Extract the [x, y] coordinate from the center of the cell holding the provided text.  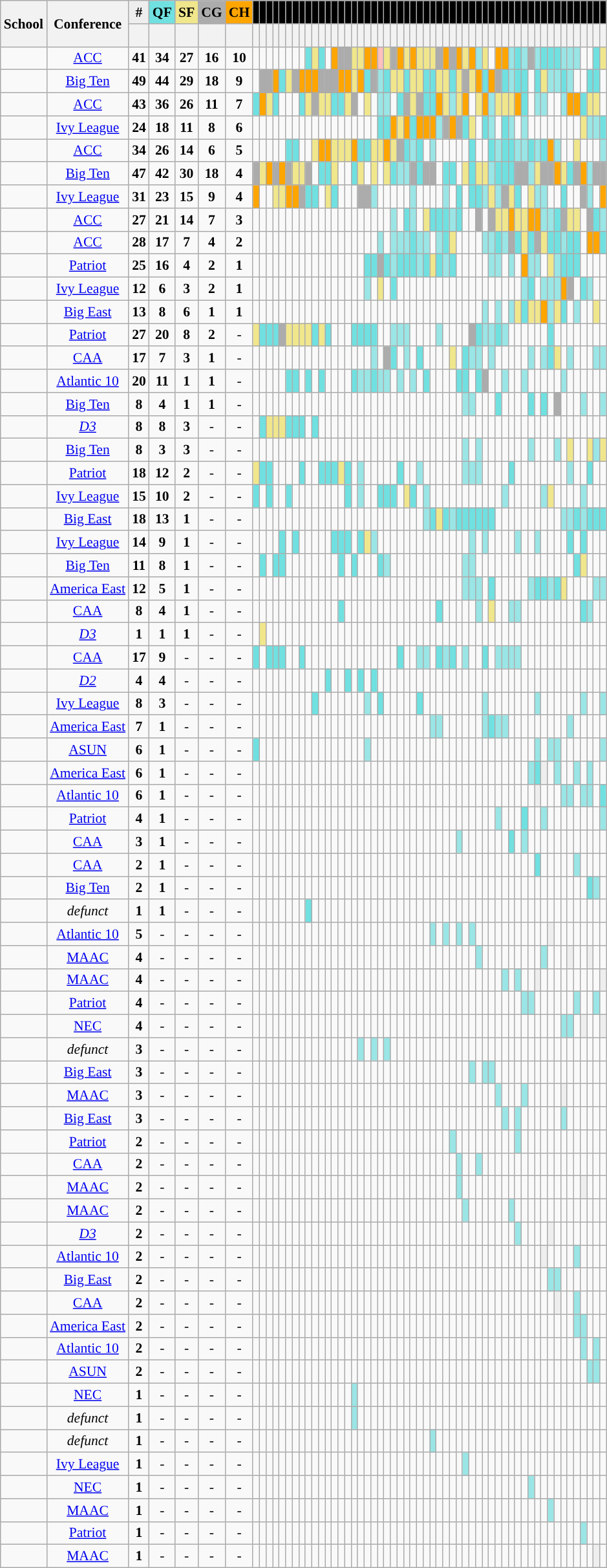
44 [162, 82]
21 [162, 220]
49 [139, 82]
47 [139, 174]
CG [212, 12]
24 [139, 127]
29 [186, 82]
41 [139, 58]
36 [162, 105]
D2 [88, 681]
28 [139, 243]
43 [139, 105]
School [23, 23]
23 [162, 197]
CH [239, 12]
42 [162, 174]
31 [139, 197]
Conference [88, 23]
SF [186, 12]
25 [139, 266]
# [139, 12]
30 [186, 174]
QF [162, 12]
